Identify which cell holds the provided text, then report its (X, Y) central coordinate. 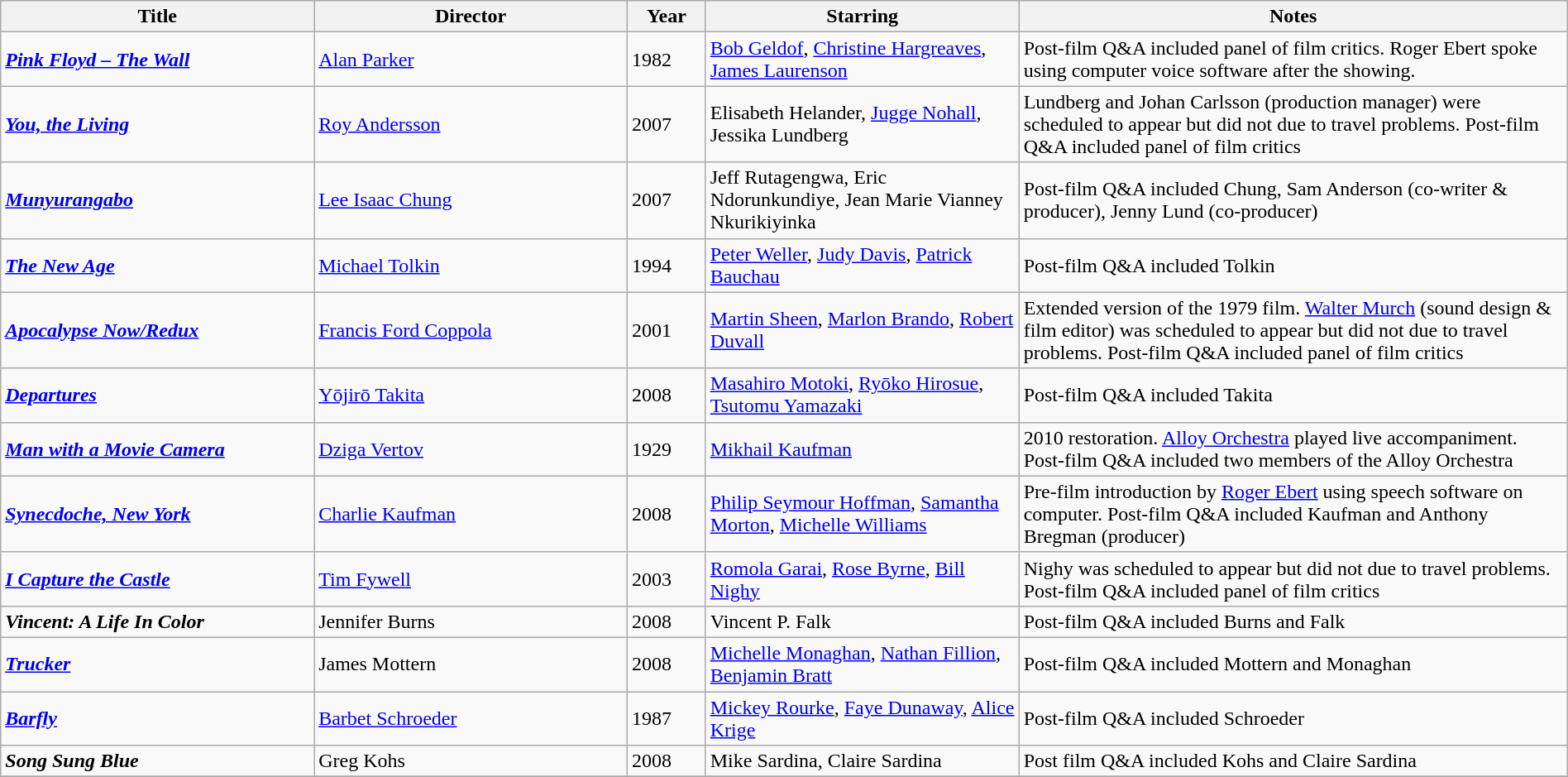
Peter Weller, Judy Davis, Patrick Bauchau (862, 265)
Vincent P. Falk (862, 621)
Michelle Monaghan, Nathan Fillion, Benjamin Bratt (862, 664)
Masahiro Motoki, Ryōko Hirosue, Tsutomu Yamazaki (862, 396)
Starring (862, 17)
Barfly (157, 718)
Elisabeth Helander, Jugge Nohall, Jessika Lundberg (862, 124)
Barbet Schroeder (471, 718)
Trucker (157, 664)
Mike Sardina, Claire Sardina (862, 761)
Post film Q&A included Kohs and Claire Sardina (1293, 761)
Post-film Q&A included Mottern and Monaghan (1293, 664)
Greg Kohs (471, 761)
Dziga Vertov (471, 448)
2003 (667, 579)
Pink Floyd – The Wall (157, 60)
I Capture the Castle (157, 579)
Lee Isaac Chung (471, 200)
Song Sung Blue (157, 761)
Jennifer Burns (471, 621)
2010 restoration. Alloy Orchestra played live accompaniment. Post-film Q&A included two members of the Alloy Orchestra (1293, 448)
Post-film Q&A included Schroeder (1293, 718)
Roy Andersson (471, 124)
Romola Garai, Rose Byrne, Bill Nighy (862, 579)
You, the Living (157, 124)
Mikhail Kaufman (862, 448)
Bob Geldof, Christine Hargreaves, James Laurenson (862, 60)
Vincent: A Life In Color (157, 621)
The New Age (157, 265)
Nighy was scheduled to appear but did not due to travel problems. Post-film Q&A included panel of film critics (1293, 579)
Mickey Rourke, Faye Dunaway, Alice Krige (862, 718)
Michael Tolkin (471, 265)
Pre-film introduction by Roger Ebert using speech software on computer. Post-film Q&A included Kaufman and Anthony Bregman (producer) (1293, 514)
Yōjirō Takita (471, 396)
Munyurangabo (157, 200)
Notes (1293, 17)
Jeff Rutagengwa, Eric Ndorunkundiye, Jean Marie Vianney Nkurikiyinka (862, 200)
Departures (157, 396)
Title (157, 17)
Synecdoche, New York (157, 514)
1987 (667, 718)
1994 (667, 265)
1982 (667, 60)
Director (471, 17)
Philip Seymour Hoffman, Samantha Morton, Michelle Williams (862, 514)
Year (667, 17)
Post-film Q&A included Burns and Falk (1293, 621)
Post-film Q&A included Tolkin (1293, 265)
Charlie Kaufman (471, 514)
Tim Fywell (471, 579)
2001 (667, 330)
Post-film Q&A included panel of film critics. Roger Ebert spoke using computer voice software after the showing. (1293, 60)
1929 (667, 448)
Man with a Movie Camera (157, 448)
Alan Parker (471, 60)
Post-film Q&A included Chung, Sam Anderson (co-writer & producer), Jenny Lund (co-producer) (1293, 200)
James Mottern (471, 664)
Francis Ford Coppola (471, 330)
Apocalypse Now/Redux (157, 330)
Martin Sheen, Marlon Brando, Robert Duvall (862, 330)
Post-film Q&A included Takita (1293, 396)
